For the text-containing cell, return its midpoint in (x, y) coordinate format. 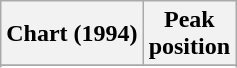
Chart (1994) (72, 34)
Peakposition (189, 34)
